Find where the given text appears and provide that cell's center as [x, y] coordinate. 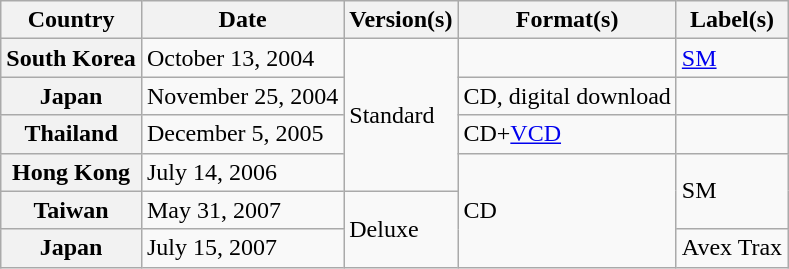
CD, digital download [567, 96]
Date [242, 20]
December 5, 2005 [242, 134]
July 15, 2007 [242, 248]
Version(s) [401, 20]
Deluxe [401, 229]
November 25, 2004 [242, 96]
May 31, 2007 [242, 210]
July 14, 2006 [242, 172]
Format(s) [567, 20]
CD+VCD [567, 134]
Taiwan [72, 210]
Country [72, 20]
Avex Trax [732, 248]
Label(s) [732, 20]
CD [567, 210]
October 13, 2004 [242, 58]
Standard [401, 115]
Hong Kong [72, 172]
South Korea [72, 58]
Thailand [72, 134]
